Output the [X, Y] coordinate of the center of the cell containing the given text.  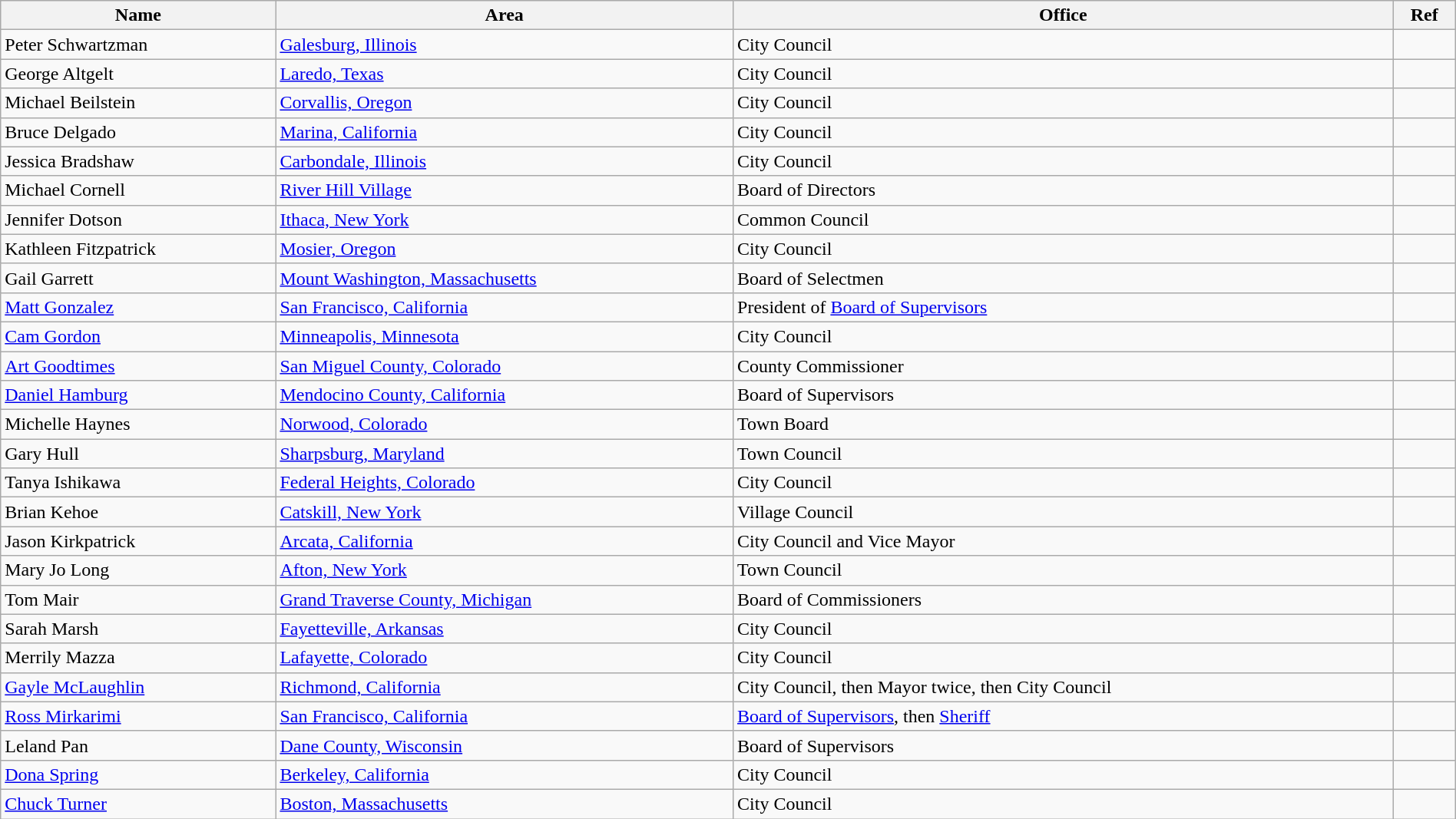
Catskill, New York [505, 512]
Name [138, 15]
Corvallis, Oregon [505, 103]
City Council and Vice Mayor [1064, 541]
Board of Selectmen [1064, 278]
President of Board of Supervisors [1064, 307]
Common Council [1064, 220]
Peter Schwartzman [138, 45]
Cam Gordon [138, 336]
San Miguel County, Colorado [505, 366]
Merrily Mazza [138, 658]
Dona Spring [138, 774]
Matt Gonzalez [138, 307]
City Council, then Mayor twice, then City Council [1064, 687]
Village Council [1064, 512]
Grand Traverse County, Michigan [505, 599]
Art Goodtimes [138, 366]
Lafayette, Colorado [505, 658]
Sharpsburg, Maryland [505, 454]
River Hill Village [505, 190]
Bruce Delgado [138, 132]
Area [505, 15]
Ross Mirkarimi [138, 716]
Galesburg, Illinois [505, 45]
Boston, Massachusetts [505, 804]
Tom Mair [138, 599]
Jason Kirkpatrick [138, 541]
Federal Heights, Colorado [505, 483]
Norwood, Colorado [505, 424]
Brian Kehoe [138, 512]
Mount Washington, Massachusetts [505, 278]
Ref [1424, 15]
Board of Directors [1064, 190]
Gary Hull [138, 454]
George Altgelt [138, 74]
Gayle McLaughlin [138, 687]
Mosier, Oregon [505, 249]
Sarah Marsh [138, 629]
Laredo, Texas [505, 74]
Marina, California [505, 132]
Jessica Bradshaw [138, 161]
Board of Commissioners [1064, 599]
Daniel Hamburg [138, 395]
Office [1064, 15]
Michael Beilstein [138, 103]
Gail Garrett [138, 278]
Berkeley, California [505, 774]
Town Board [1064, 424]
Chuck Turner [138, 804]
County Commissioner [1064, 366]
Dane County, Wisconsin [505, 745]
Mendocino County, California [505, 395]
Carbondale, Illinois [505, 161]
Minneapolis, Minnesota [505, 336]
Afton, New York [505, 570]
Michelle Haynes [138, 424]
Ithaca, New York [505, 220]
Arcata, California [505, 541]
Jennifer Dotson [138, 220]
Mary Jo Long [138, 570]
Board of Supervisors, then Sheriff [1064, 716]
Michael Cornell [138, 190]
Leland Pan [138, 745]
Tanya Ishikawa [138, 483]
Fayetteville, Arkansas [505, 629]
Kathleen Fitzpatrick [138, 249]
Richmond, California [505, 687]
